For the text-containing cell, return its midpoint in (X, Y) coordinate format. 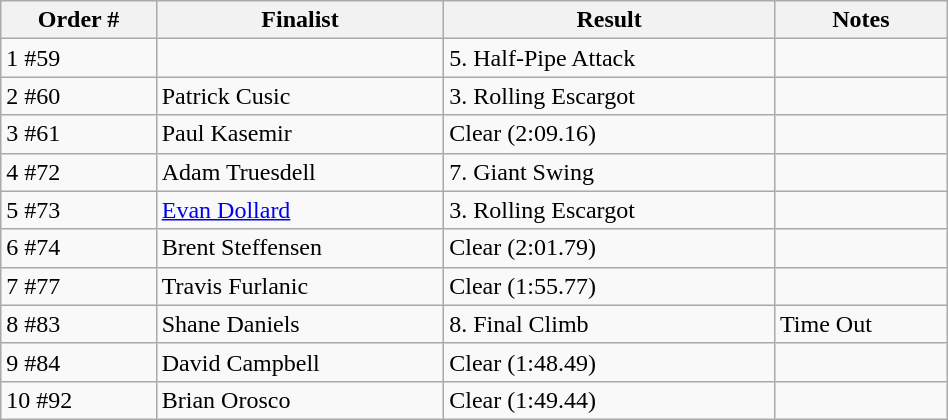
Clear (1:48.49) (610, 362)
Evan Dollard (300, 210)
Order # (78, 20)
6 #74 (78, 248)
Clear (1:55.77) (610, 286)
Time Out (862, 324)
7 #77 (78, 286)
5. Half-Pipe Attack (610, 58)
5 #73 (78, 210)
Result (610, 20)
8. Final Climb (610, 324)
Patrick Cusic (300, 96)
Brent Steffensen (300, 248)
1 #59 (78, 58)
Travis Furlanic (300, 286)
8 #83 (78, 324)
Clear (1:49.44) (610, 400)
Finalist (300, 20)
Clear (2:09.16) (610, 134)
Paul Kasemir (300, 134)
9 #84 (78, 362)
Adam Truesdell (300, 172)
Brian Orosco (300, 400)
7. Giant Swing (610, 172)
10 #92 (78, 400)
4 #72 (78, 172)
Clear (2:01.79) (610, 248)
2 #60 (78, 96)
Notes (862, 20)
Shane Daniels (300, 324)
3 #61 (78, 134)
David Campbell (300, 362)
